Identify which cell holds the provided text, then report its [x, y] central coordinate. 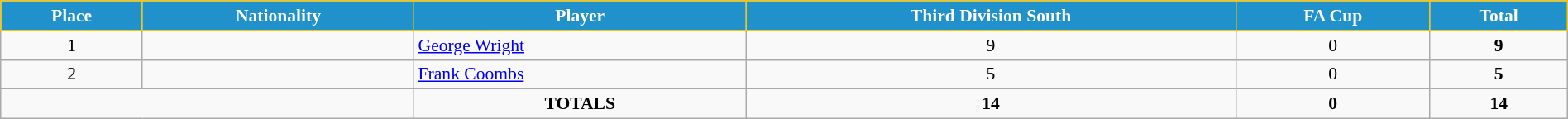
FA Cup [1333, 16]
Place [72, 16]
2 [72, 74]
Nationality [278, 16]
George Wright [581, 45]
Frank Coombs [581, 74]
Third Division South [991, 16]
TOTALS [581, 104]
Player [581, 16]
1 [72, 45]
Total [1499, 16]
